Capture the cell that displays the provided text and extract its [X, Y] central coordinate. 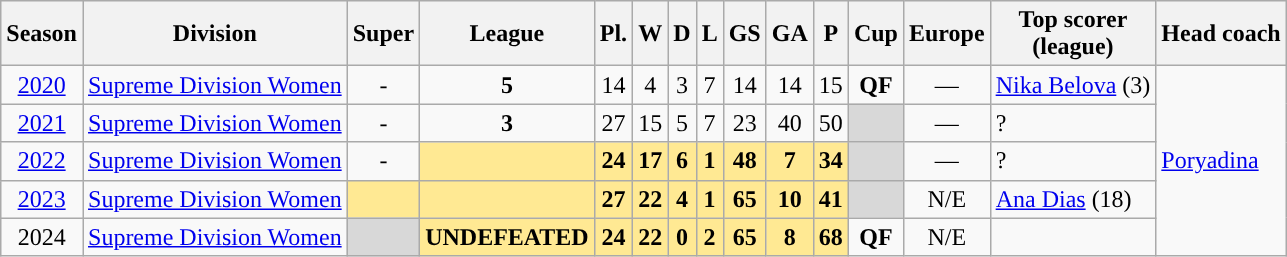
2 [710, 237]
Poryadina [1221, 161]
2021 [42, 123]
Ana Dias (18) [1073, 199]
41 [830, 199]
10 [790, 199]
GS [744, 34]
17 [650, 161]
50 [830, 123]
GA [790, 34]
League [508, 34]
W [650, 34]
Cup [876, 34]
L [710, 34]
68 [830, 237]
2024 [42, 237]
6 [682, 161]
Season [42, 34]
Europe [946, 34]
2022 [42, 161]
48 [744, 161]
D [682, 34]
0 [682, 237]
Top scorer (league) [1073, 34]
40 [790, 123]
UNDEFEATED [508, 237]
Nika Belova (3) [1073, 85]
8 [790, 237]
2023 [42, 199]
34 [830, 161]
P [830, 34]
23 [744, 123]
Division [214, 34]
Pl. [613, 34]
2020 [42, 85]
Super [383, 34]
Head coach [1221, 34]
